Capture the cell that displays the provided text and extract its [x, y] central coordinate. 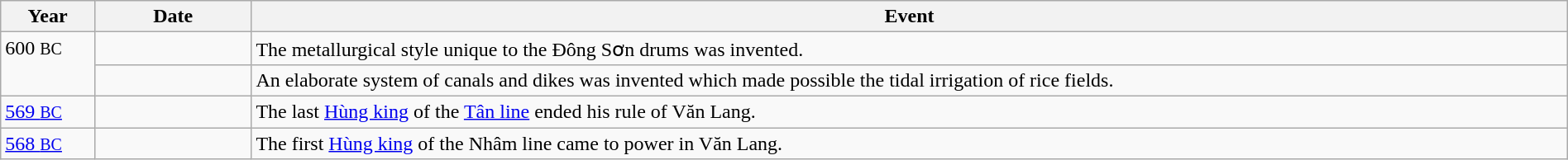
The first Hùng king of the Nhâm line came to power in Văn Lang. [910, 143]
The metallurgical style unique to the Đông Sơn drums was invented. [910, 49]
568 BC [48, 143]
The last Hùng king of the Tân line ended his rule of Văn Lang. [910, 111]
600 BC [48, 64]
Event [910, 16]
569 BC [48, 111]
An elaborate system of canals and dikes was invented which made possible the tidal irrigation of rice fields. [910, 80]
Year [48, 16]
Date [172, 16]
